Extract the (X, Y) coordinate from the center of the cell holding the provided text.  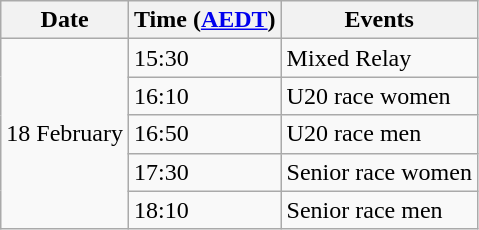
18:10 (204, 210)
16:10 (204, 96)
Senior race women (379, 172)
Senior race men (379, 210)
Events (379, 20)
16:50 (204, 134)
Mixed Relay (379, 58)
18 February (65, 134)
Date (65, 20)
15:30 (204, 58)
U20 race men (379, 134)
U20 race women (379, 96)
Time (AEDT) (204, 20)
17:30 (204, 172)
